Capture the cell that displays the provided text and extract its (X, Y) central coordinate. 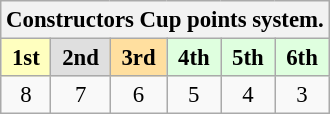
8 (26, 95)
5 (194, 95)
3 (302, 95)
6th (302, 58)
1st (26, 58)
Constructors Cup points system. (165, 20)
4 (248, 95)
2nd (80, 58)
6 (138, 95)
3rd (138, 58)
7 (80, 95)
4th (194, 58)
5th (248, 58)
